Search for the cell housing the specified text and yield its (x, y) center coordinate. 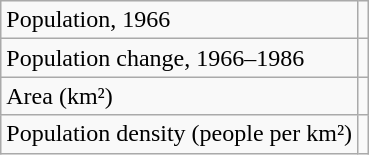
Population change, 1966–1986 (180, 58)
Population, 1966 (180, 20)
Area (km²) (180, 96)
Population density (people per km²) (180, 134)
